Provide the (X, Y) coordinate of the cell's center where the given text is located.  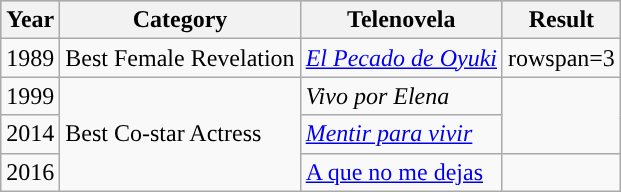
rowspan=3 (561, 58)
2016 (30, 172)
Result (561, 20)
Mentir para vivir (401, 134)
2014 (30, 134)
Telenovela (401, 20)
El Pecado de Oyuki (401, 58)
Vivo por Elena (401, 96)
1989 (30, 58)
Category (180, 20)
Year (30, 20)
1999 (30, 96)
Best Female Revelation (180, 58)
Best Co-star Actress (180, 134)
A que no me dejas (401, 172)
